From the cell containing the given text, extract its center point as [X, Y] coordinate. 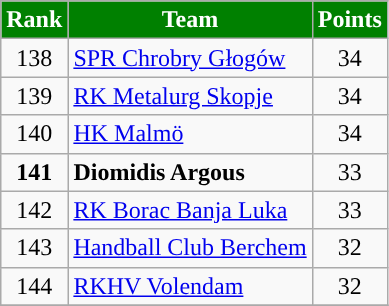
143 [34, 248]
142 [34, 210]
Rank [34, 20]
Team [190, 20]
141 [34, 172]
RKHV Volendam [190, 286]
139 [34, 96]
Points [350, 20]
RK Metalurg Skopje [190, 96]
Handball Club Berchem [190, 248]
140 [34, 134]
RK Borac Banja Luka [190, 210]
SPR Chrobry Głogów [190, 58]
HK Malmö [190, 134]
144 [34, 286]
138 [34, 58]
Diomidis Argous [190, 172]
